From the cell containing the given text, extract its center point as [X, Y] coordinate. 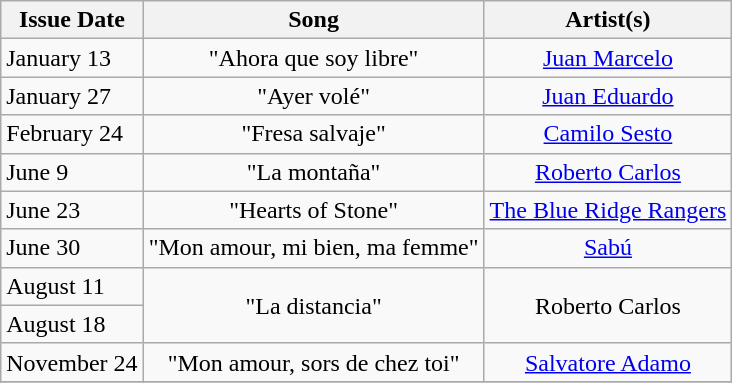
"Mon amour, mi bien, ma femme" [314, 248]
Juan Eduardo [608, 96]
June 9 [72, 172]
"Fresa salvaje" [314, 134]
February 24 [72, 134]
Camilo Sesto [608, 134]
June 23 [72, 210]
Sabú [608, 248]
August 18 [72, 324]
"La distancia" [314, 305]
"La montaña" [314, 172]
January 27 [72, 96]
November 24 [72, 362]
Issue Date [72, 20]
Artist(s) [608, 20]
"Ayer volé" [314, 96]
Juan Marcelo [608, 58]
June 30 [72, 248]
Song [314, 20]
The Blue Ridge Rangers [608, 210]
August 11 [72, 286]
January 13 [72, 58]
"Ahora que soy libre" [314, 58]
"Hearts of Stone" [314, 210]
Salvatore Adamo [608, 362]
"Mon amour, sors de chez toi" [314, 362]
